Return (x, y) of the center of cell containing provided text 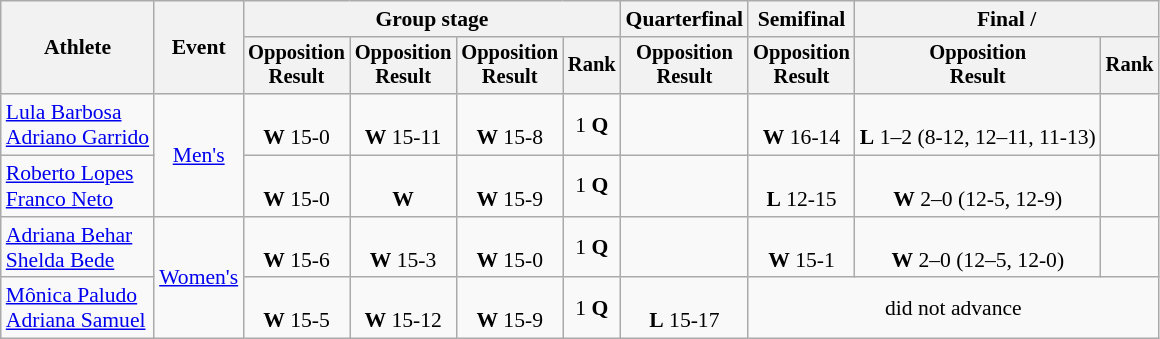
Adriana BeharShelda Bede (78, 248)
Final / (1007, 19)
Event (198, 48)
Mônica PaludoAdriana Samuel (78, 308)
W 15-1 (802, 248)
Women's (198, 278)
W (404, 186)
W 15-6 (296, 248)
L 15-17 (685, 308)
did not advance (953, 308)
W 15-8 (510, 124)
W 15-12 (404, 308)
L 1–2 (8-12, 12–11, 11-13) (978, 124)
Lula BarbosaAdriano Garrido (78, 124)
Roberto LopesFranco Neto (78, 186)
Athlete (78, 48)
Men's (198, 155)
Quarterfinal (685, 19)
Group stage (432, 19)
Semifinal (802, 19)
W 2–0 (12-5, 12-9) (978, 186)
W 15-11 (404, 124)
W 15-3 (404, 248)
W 16-14 (802, 124)
W 2–0 (12–5, 12-0) (978, 248)
W 15-5 (296, 308)
L 12-15 (802, 186)
